From the cell containing the given text, extract its center point as (x, y) coordinate. 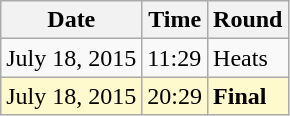
Heats (248, 58)
11:29 (175, 58)
20:29 (175, 96)
Date (72, 20)
Time (175, 20)
Round (248, 20)
Final (248, 96)
